Determine the [X, Y] coordinate at the center of the cell enclosing the given text.  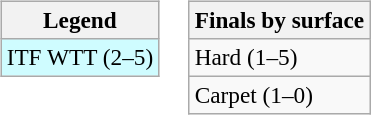
Carpet (1–0) [279, 95]
Legend [80, 20]
Finals by surface [279, 20]
Hard (1–5) [279, 57]
ITF WTT (2–5) [80, 57]
